Capture the cell that displays the provided text and extract its (X, Y) central coordinate. 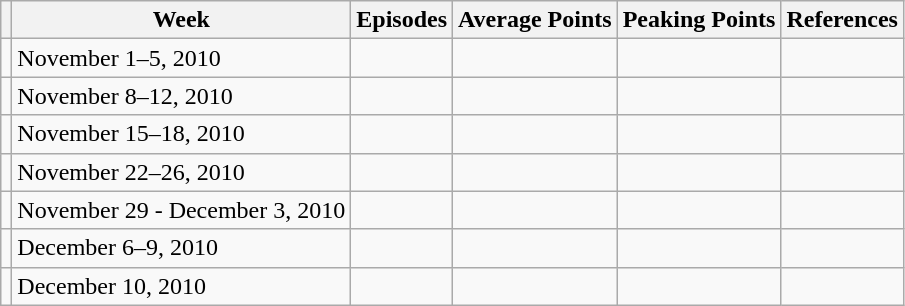
December 6–9, 2010 (182, 248)
Week (182, 20)
Peaking Points (699, 20)
References (842, 20)
November 22–26, 2010 (182, 172)
November 1–5, 2010 (182, 58)
Average Points (536, 20)
November 15–18, 2010 (182, 134)
Episodes (402, 20)
November 8–12, 2010 (182, 96)
November 29 - December 3, 2010 (182, 210)
December 10, 2010 (182, 286)
